Locate the cell with the specified text and output its (x, y) center coordinate. 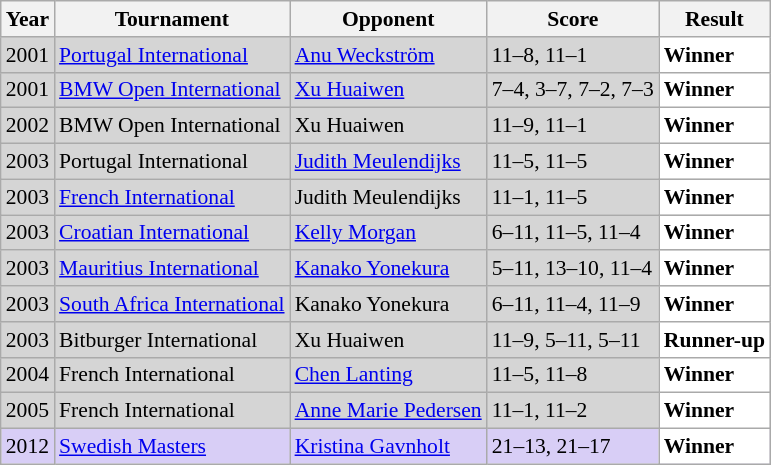
Mauritius International (172, 269)
South Africa International (172, 304)
2012 (28, 447)
7–4, 3–7, 7–2, 7–3 (573, 90)
11–1, 11–5 (573, 197)
Result (714, 19)
2002 (28, 126)
21–13, 21–17 (573, 447)
Bitburger International (172, 340)
Anne Marie Pedersen (388, 411)
2005 (28, 411)
Kristina Gavnholt (388, 447)
6–11, 11–5, 11–4 (573, 233)
5–11, 13–10, 11–4 (573, 269)
Croatian International (172, 233)
6–11, 11–4, 11–9 (573, 304)
11–5, 11–5 (573, 162)
11–5, 11–8 (573, 375)
Runner-up (714, 340)
2004 (28, 375)
Year (28, 19)
11–9, 11–1 (573, 126)
Kelly Morgan (388, 233)
Opponent (388, 19)
Score (573, 19)
Tournament (172, 19)
11–1, 11–2 (573, 411)
Swedish Masters (172, 447)
11–8, 11–1 (573, 55)
Anu Weckström (388, 55)
Chen Lanting (388, 375)
11–9, 5–11, 5–11 (573, 340)
